Determine the (X, Y) coordinate at the center of the cell enclosing the given text.  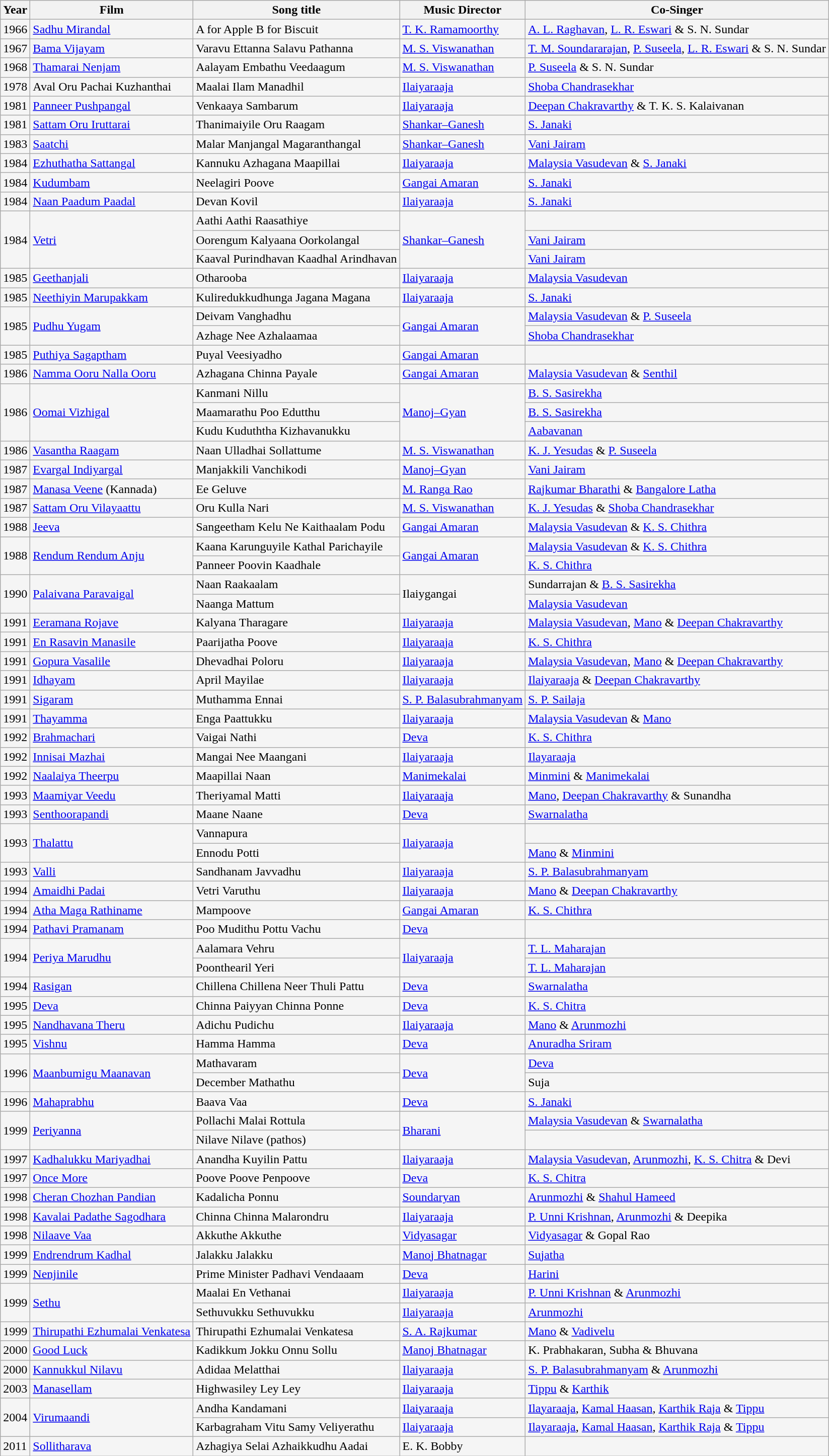
Deepan Chakravarthy & T. K. S. Kalaivanan (677, 106)
Akkuthe Akkuthe (296, 1236)
Good Luck (112, 1350)
Nilave Nilave (pathos) (296, 1140)
S. P. Balasubrahmanyam & Arunmozhi (677, 1369)
Oru Kulla Nari (296, 508)
Manasellam (112, 1389)
Aalayam Embathu Veedaagum (296, 67)
P. Suseela & S. N. Sundar (677, 67)
Maane Naane (296, 814)
Harini (677, 1274)
Poo Mudithu Pottu Vachu (296, 929)
2004 (15, 1417)
Kaaval Purindhavan Kaadhal Arindhavan (296, 259)
Anuradha Sriram (677, 1044)
Neelagiri Poove (296, 182)
Kannuku Azhagana Maapillai (296, 163)
T. M. Soundararajan, P. Suseela, L. R. Eswari & S. N. Sundar (677, 48)
Periyanna (112, 1130)
Maanbumigu Maanavan (112, 1073)
Sadhu Mirandal (112, 29)
Cheran Chozhan Pandian (112, 1197)
Panneer Poovin Kaadhale (296, 565)
Ilaiygangai (463, 594)
Kadikkum Jokku Onnu Sollu (296, 1350)
Hamma Hamma (296, 1044)
Naalaiya Theerpu (112, 776)
M. Ranga Rao (463, 489)
Puyal Veesiyadho (296, 355)
Thayamma (112, 718)
Jalakku Jalakku (296, 1255)
A for Apple B for Biscuit (296, 29)
Malaysia Vasudevan & Mano (677, 718)
Brahmachari (112, 738)
1967 (15, 48)
Atha Maga Rathiname (112, 910)
Kanmani Nillu (296, 393)
Co-Singer (677, 10)
Highwasiley Ley Ley (296, 1389)
Andha Kandamani (296, 1408)
Manjakkili Vanchikodi (296, 469)
Kudu Kuduththa Kizhavanukku (296, 431)
Kuliredukkudhunga Jagana Magana (296, 297)
Tippu & Karthik (677, 1389)
Malar Manjangal Magaranthangal (296, 144)
Sigaram (112, 699)
K. J. Yesudas & Shoba Chandrasekhar (677, 508)
Maamarathu Poo Edutthu (296, 412)
Kalyana Tharagare (296, 623)
Venkaaya Sambarum (296, 106)
Ilayaraaja (677, 757)
Valli (112, 872)
Mahaprabhu (112, 1101)
Vaigai Nathi (296, 738)
Ee Geluve (296, 489)
Minmini & Manimekalai (677, 776)
Aathi Aathi Raasathiye (296, 220)
Mangai Nee Maangani (296, 757)
Pudhu Yugam (112, 326)
Karbagraham Vitu Samy Veliyerathu (296, 1427)
Muthamma Ennai (296, 699)
Otharooba (296, 278)
Azhage Nee Azhalaamaa (296, 336)
Maapillai Naan (296, 776)
Nilaave Vaa (112, 1236)
Naan Ulladhai Sollattume (296, 450)
Kadhalukku Mariyadhai (112, 1159)
Mano & Arunmozhi (677, 1025)
Aval Oru Pachai Kuzhanthai (112, 87)
Paarijatha Poove (296, 642)
Oomai Vizhigal (112, 412)
Year (15, 10)
Varavu Ettanna Salavu Pathanna (296, 48)
Saatchi (112, 144)
Maalai En Vethanai (296, 1293)
Azhagana Chinna Payale (296, 374)
Rendum Rendum Anju (112, 555)
Vishnu (112, 1044)
Thalattu (112, 843)
Panneer Pushpangal (112, 106)
Pathavi Pramanam (112, 929)
Adichu Pudichu (296, 1025)
Film (112, 10)
Ezhuthatha Sattangal (112, 163)
Nandhavana Theru (112, 1025)
Chillena Chillena Neer Thuli Pattu (296, 987)
Jeeva (112, 527)
Manasa Veene (Kannada) (112, 489)
Ennodu Potti (296, 853)
K. J. Yesudas & P. Suseela (677, 450)
Thamarai Nenjam (112, 67)
Pollachi Malai Rottula (296, 1120)
T. K. Ramamoorthy (463, 29)
A. L. Raghavan, L. R. Eswari & S. N. Sundar (677, 29)
Sangeetham Kelu Ne Kaithaalam Podu (296, 527)
Devan Kovil (296, 201)
2003 (15, 1389)
Deivam Vanghadhu (296, 316)
S. P. Sailaja (677, 699)
Ilaiyaraaja & Deepan Chakravarthy (677, 680)
Malaysia Vasudevan, Arunmozhi, K. S. Chitra & Devi (677, 1159)
Enga Paattukku (296, 718)
Innisai Mazhai (112, 757)
1978 (15, 87)
Anandha Kuyilin Pattu (296, 1159)
Soundaryan (463, 1197)
Kaana Karunguyile Kathal Parichayile (296, 546)
Malaysia Vasudevan & P. Suseela (677, 316)
Mano & Deepan Chakravarthy (677, 891)
Namma Ooru Nalla Ooru (112, 374)
P. Unni Krishnan, Arunmozhi & Deepika (677, 1217)
Geethanjali (112, 278)
Mano & Minmini (677, 853)
Vasantha Raagam (112, 450)
1990 (15, 594)
Evargal Indiyargal (112, 469)
Arunmozhi (677, 1312)
Sandhanam Javvadhu (296, 872)
Vannapura (296, 833)
Naanga Mattum (296, 604)
En Rasavin Manasile (112, 642)
Prime Minister Padhavi Vendaaam (296, 1274)
Rajkumar Bharathi & Bangalore Latha (677, 489)
Naan Paadum Paadal (112, 201)
Malaysia Vasudevan & Swarnalatha (677, 1120)
Arunmozhi & Shahul Hameed (677, 1197)
Nenjinile (112, 1274)
Poove Poove Penpoove (296, 1178)
Maamiyar Veedu (112, 795)
Song title (296, 10)
Maalai Ilam Manadhil (296, 87)
Sethu (112, 1303)
Chinna Chinna Malarondru (296, 1217)
Thanimaiyile Oru Raagam (296, 125)
Sattam Oru Iruttarai (112, 125)
Puthiya Sagaptham (112, 355)
Sujatha (677, 1255)
Naan Raakaalam (296, 585)
Malaysia Vasudevan & Senthil (677, 374)
Kannukkul Nilavu (112, 1369)
Poonthearil Yeri (296, 967)
Oorengum Kalyaana Oorkolangal (296, 240)
Virumaandi (112, 1417)
Rasigan (112, 987)
Malaysia Vasudevan & S. Janaki (677, 163)
Idhayam (112, 680)
P. Unni Krishnan & Arunmozhi (677, 1293)
Kadalicha Ponnu (296, 1197)
Bama Vijayam (112, 48)
Sundarrajan & B. S. Sasirekha (677, 585)
Chinna Paiyyan Chinna Ponne (296, 1006)
Mano, Deepan Chakravarthy & Sunandha (677, 795)
Suja (677, 1082)
April Mayilae (296, 680)
Senthoorapandi (112, 814)
Azhagiya Selai Azhaikkudhu Aadai (296, 1446)
Palaivana Paravaigal (112, 594)
Mathavaram (296, 1063)
Once More (112, 1178)
Amaidhi Padai (112, 891)
Sethuvukku Sethuvukku (296, 1312)
Dhevadhai Poloru (296, 661)
Vidyasagar (463, 1236)
Neethiyin Marupakkam (112, 297)
Vetri Varuthu (296, 891)
Periya Marudhu (112, 958)
2011 (15, 1446)
Theriyamal Matti (296, 795)
1966 (15, 29)
Vetri (112, 239)
Vidyasagar & Gopal Rao (677, 1236)
Baava Vaa (296, 1101)
December Mathathu (296, 1082)
Music Director (463, 10)
Adidaa Melatthai (296, 1369)
Aabavanan (677, 431)
1968 (15, 67)
Kudumbam (112, 182)
1983 (15, 144)
Mano & Vadivelu (677, 1331)
S. A. Rajkumar (463, 1331)
Sattam Oru Vilayaattu (112, 508)
K. Prabhakaran, Subha & Bhuvana (677, 1350)
E. K. Bobby (463, 1446)
Sollitharava (112, 1446)
Kavalai Padathe Sagodhara (112, 1217)
Aalamara Vehru (296, 948)
Bharani (463, 1130)
Mampoove (296, 910)
Endrendrum Kadhal (112, 1255)
Eeramana Rojave (112, 623)
Gopura Vasalile (112, 661)
Manimekalai (463, 776)
